Return the [x, y] coordinate for the center point of the cell that contains the specified text.  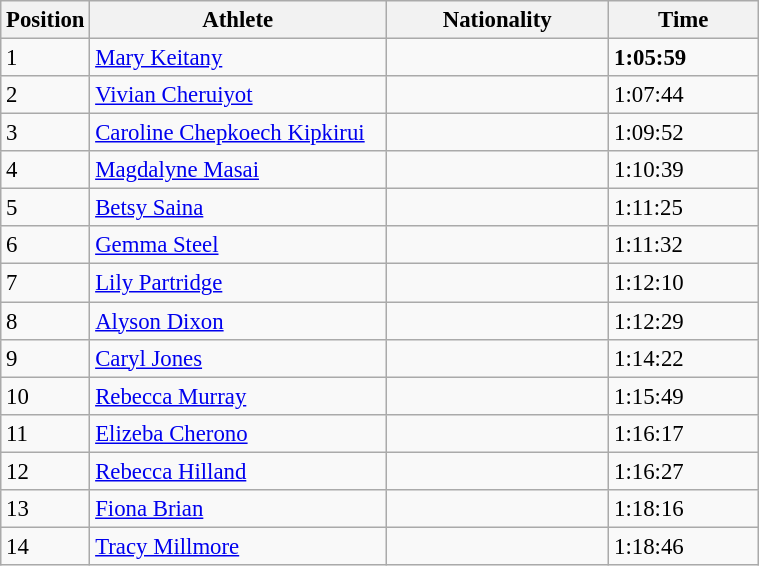
Vivian Cheruiyot [238, 95]
1:07:44 [684, 95]
1:18:46 [684, 546]
Nationality [498, 20]
Lily Partridge [238, 283]
7 [46, 283]
Alyson Dixon [238, 321]
2 [46, 95]
10 [46, 396]
Tracy Millmore [238, 546]
1:18:16 [684, 509]
3 [46, 133]
Fiona Brian [238, 509]
13 [46, 509]
1:11:32 [684, 245]
Athlete [238, 20]
6 [46, 245]
1:16:17 [684, 433]
1:14:22 [684, 358]
9 [46, 358]
Mary Keitany [238, 58]
8 [46, 321]
4 [46, 170]
Rebecca Murray [238, 396]
1:09:52 [684, 133]
Gemma Steel [238, 245]
1:12:29 [684, 321]
1 [46, 58]
1:11:25 [684, 208]
Caryl Jones [238, 358]
1:05:59 [684, 58]
12 [46, 471]
Caroline Chepkoech Kipkirui [238, 133]
5 [46, 208]
Magdalyne Masai [238, 170]
1:15:49 [684, 396]
Elizeba Cherono [238, 433]
Betsy Saina [238, 208]
11 [46, 433]
Position [46, 20]
14 [46, 546]
1:10:39 [684, 170]
1:12:10 [684, 283]
1:16:27 [684, 471]
Time [684, 20]
Rebecca Hilland [238, 471]
